Return (X, Y) of the center of cell containing provided text 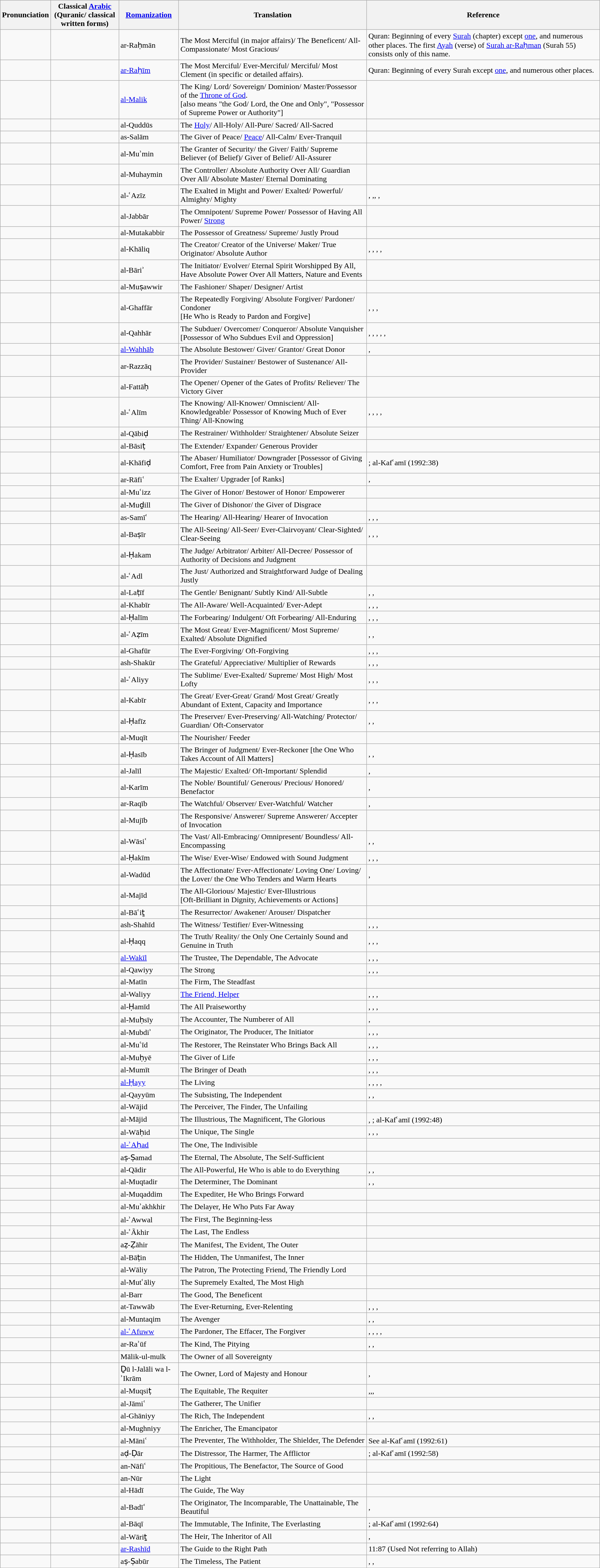
The Initiator/ Evolver/ Eternal Spirit Worshipped By All, Have Absolute Power Over All Matters, Nature and Events (272, 270)
al-Ḥakīm (149, 858)
The Controller/ Absolute Authority Over All/ Guardian Over All/ Absolute Master/ Eternal Dominating (272, 174)
Translation (272, 15)
al-Muqsiṭ (149, 1391)
al-Badīʿ (149, 1507)
The Perceiver, The Finder, The Unfailing (272, 1107)
aṣ-Ṣabūr (149, 1561)
al-Baṣīr (149, 534)
The Subsisting, The Independent (272, 1095)
; al-Kafʿamī (1992:64) (483, 1524)
al-Jabbār (149, 216)
al-Wāḥid (149, 1132)
; al-Kafʿamī (1992:38) (483, 463)
The Restrainer/ Withholder/ Straightener/ Absolute Seizer (272, 433)
al-Karīm (149, 787)
The Just/ Authorized and Straightforward Judge of Dealing Justly (272, 576)
The Possessor of Greatness/ Supreme/ Justly Proud (272, 233)
al-Wakīl (149, 958)
The Subduer/ Overcomer/ Conqueror/ Absolute Vanquisher[Possessor of Who Subdues Evil and Oppression] (272, 333)
The Friend, Helper (272, 994)
Romanization (149, 15)
Ḏū l-Jalāli wa l-ʾIkrām (149, 1374)
The Giver of Honor/ Bestower of Honor/ Empowerer (272, 492)
al-Qayyūm (149, 1095)
at-Tawwāb (149, 1307)
The Abaser/ Humiliator/ Downgrader [Possessor of Giving Comfort, Free from Pain Anxiety or Troubles] (272, 463)
The Timeless, The Patient (272, 1561)
The Resurrector/ Awakener/ Arouser/ Dispatcher (272, 912)
The Omnipotent/ Supreme Power/ Possessor of Having All Power/ Strong (272, 216)
; al-Kafʿamī (1992:58) (483, 1453)
The Determiner, The Dominant (272, 1182)
al-ʿAliyy (149, 679)
al-Waliyy (149, 994)
The Majestic/ Exalted/ Oft-Important/ Splendid (272, 771)
The Living (272, 1082)
The Expediter, He Who Brings Forward (272, 1194)
al-Ḥaqq (149, 941)
al-Ḥalīm (149, 617)
The Most Merciful/ Ever-Merciful/ Merciful/ Most Clement (in specific or detailed affairs). (272, 70)
al-Khāliq (149, 249)
The Hidden, The Unmanifest, The Inner (272, 1257)
The Preserver/ Ever-Preserving/ All-Watching/ Protector/ Guardian/ Oft-Conservator (272, 721)
al-Muʾakhkhir (149, 1207)
The Strong (272, 970)
an-Nūr (149, 1478)
al-Bāsiṭ (149, 446)
The All-Aware/ Well-Acquainted/ Ever-Adept (272, 605)
al-Ghaffār (149, 308)
The Great/ Ever-Great/ Grand/ Most Great/ Greatly Abundant of Extent, Capacity and Importance (272, 700)
ar-Raʾūf (149, 1344)
al-Jalīl (149, 771)
The Affectionate/ Ever-Affectionate/ Loving One/ Loving/ the Lover/ the One Who Tenders and Warm Hearts (272, 875)
The Opener/ Opener of the Gates of Profits/ Reliever/ The Victory Giver (272, 387)
al-Bāṭin (149, 1257)
The Giver of Peace/ Peace/ All-Calm/ Ever-Tranquil (272, 137)
al-ʿAzīz (149, 195)
The Nourisher/ Feeder (272, 738)
The Ever-Forgiving/ Oft-Forgiving (272, 651)
al-Kabīr (149, 700)
The Extender/ Expander/ Generous Provider (272, 446)
The Originator, The Producer, The Initiator (272, 1032)
ar-Rāfiʿ (149, 479)
Pronunciation (26, 15)
The Grateful/ Appreciative/ Multiplier of Rewards (272, 663)
The Patron, The Protecting Friend, The Friendly Lord (272, 1270)
al-Muʾmin (149, 154)
al-Muʿīd (149, 1045)
The Judge/ Arbitrator/ Arbiter/ All-Decree/ Possessor of Authority of Decisions and Judgment (272, 555)
The Avenger (272, 1319)
al-Ḥayy (149, 1082)
The Hearing/ All-Hearing/ Hearer of Invocation (272, 517)
The Accounter, The Numberer of All (272, 1019)
The Heir, The Inheritor of All (272, 1537)
The One, The Indivisible (272, 1145)
The Bringer of Death (272, 1070)
al-ʿAdl (149, 576)
al-Laṭīf (149, 593)
The Enricher, The Emancipator (272, 1428)
See al-Kafʿamī (1992:61) (483, 1440)
al-Mughniyy (149, 1428)
The All-Seeing/ All-Seer/ Ever-Clairvoyant/ Clear-Sighted/ Clear-Seeing (272, 534)
The Forbearing/ Indulgent/ Oft Forbearing/ All-Enduring (272, 617)
The Distressor, The Harmer, The Afflictor (272, 1453)
The Owner of all Sovereignty (272, 1357)
ar-Raḥīm (149, 70)
al-ʿAfuww (149, 1332)
al-Barr (149, 1295)
The Manifest, The Evident, The Outer (272, 1245)
al-Fattāḥ (149, 387)
Mālik-ul-mulk (149, 1357)
The Responsive/ Answerer/ Supreme Answerer/ Accepter of Invocation (272, 820)
al-Mutʿāliy (149, 1282)
al-Mumīt (149, 1070)
The Trustee, The Dependable, The Advocate (272, 958)
Reference (483, 15)
The Sublime/ Ever-Exalted/ Supreme/ Most High/ Most Lofty (272, 679)
The Most Merciful (in major affairs)/ The Beneficent/ All-Compassionate/ Most Gracious/ (272, 45)
al-Bāʿiṯ (149, 912)
al-Wadūd (149, 875)
11:87 (Used Not referring to Allah) (483, 1549)
The Equitable, The Requiter (272, 1391)
The Delayer, He Who Puts Far Away (272, 1207)
al-Qādir (149, 1170)
The Supremely Exalted, The Most High (272, 1282)
The Noble/ Bountiful/ Generous/ Precious/ Honored/ Benefactor (272, 787)
The Originator, The Incomparable, The Unattainable, The Beautiful (272, 1507)
al-Malik (149, 99)
ash-Shakūr (149, 663)
ash-Shahīd (149, 925)
The Propitious, The Benefactor, The Source of Good (272, 1466)
Classical Arabic(Quranic/ classical written forms) (85, 15)
al-Ghāniyy (149, 1416)
The Preventer, The Withholder, The Shielder, The Defender (272, 1440)
al-Muḏill (149, 505)
The Firm, The Steadfast (272, 982)
, , , , , (483, 333)
The All Praiseworthy (272, 1007)
al-Jāmiʿ (149, 1404)
The Eternal, The Absolute, The Self-Sufficient (272, 1157)
al-Muṣawwir (149, 287)
al-Hādī (149, 1490)
al-Bāriʾ (149, 270)
The Light (272, 1478)
al-ʾAḥad (149, 1145)
aḍ-Ḍār (149, 1453)
The Guide, The Way (272, 1490)
al-Muhaymin (149, 174)
The Giver of Life (272, 1057)
as-Samīʿ (149, 517)
The Gentle/ Benignant/ Subtly Kind/ All-Subtle (272, 593)
, ,, , (483, 195)
al-Qahhār (149, 333)
al-Quddūs (149, 125)
al-Muqaddim (149, 1194)
al-Ḥafīz (149, 721)
The Truth/ Reality/ the Only One Certainly Sound and Genuine in Truth (272, 941)
The Rich, The Independent (272, 1416)
ar-Raḥmān (149, 45)
al-Qābiḍ (149, 433)
al-Khabīr (149, 605)
al-Muntaqim (149, 1319)
al-ʾAwwal (149, 1219)
The Witness/ Testifier/ Ever-Witnessing (272, 925)
The Good, The Beneficent (272, 1295)
The Watchful/ Observer/ Ever-Watchful/ Watcher (272, 804)
al-Wāliy (149, 1270)
al-Ḥakam (149, 555)
The All-Powerful, He Who is able to do Everything (272, 1170)
The Guide to the Right Path (272, 1549)
The Ever-Returning, Ever-Relenting (272, 1307)
The Creator/ Creator of the Universe/ Maker/ True Originator/ Absolute Author (272, 249)
The Bringer of Judgment/ Ever-Reckoner [the One Who Takes Account of All Matters] (272, 754)
The Wise/ Ever-Wise/ Endowed with Sound Judgment (272, 858)
ar-Raqīb (149, 804)
The Fashioner/ Shaper/ Designer/ Artist (272, 287)
al-Mājid (149, 1119)
The Exalted in Might and Power/ Exalted/ Powerful/ Almighty/ Mighty (272, 195)
The Giver of Dishonor/ the Giver of Disgrace (272, 505)
al-Muqīt (149, 738)
The Repeatedly Forgiving/ Absolute Forgiver/ Pardoner/ Condoner[He Who is Ready to Pardon and Forgive] (272, 308)
as-Salām (149, 137)
The Gatherer, The Unifier (272, 1404)
The First, The Beginning-less (272, 1219)
al-ʾÃkhir (149, 1232)
al-Wahhāb (149, 350)
The Provider/ Sustainer/ Bestower of Sustenance/ All-Provider (272, 366)
al-Wāsiʿ (149, 841)
aẓ-Ẓāhir (149, 1245)
an-Nāfiʿ (149, 1466)
The Last, The Endless (272, 1232)
The Holy/ All-Holy/ All-Pure/ Sacred/ All-Sacred (272, 125)
al-Ḥasīb (149, 754)
al-Majīd (149, 895)
al-Khāfiḍ (149, 463)
al-Qawiyy (149, 970)
The Owner, Lord of Majesty and Honour (272, 1374)
The Knowing/ All-Knower/ Omniscient/ All-Knowledgeable/ Possessor of Knowing Much of Ever Thing/ All-Knowing (272, 412)
The Restorer, The Reinstater Who Brings Back All (272, 1045)
al-ʿAlīm (149, 412)
The Immutable, The Infinite, The Everlasting (272, 1524)
The Illustrious, The Magnificent, The Glorious (272, 1119)
, ; al-Kafʿamī (1992:48) (483, 1119)
The Exalter/ Upgrader [of Ranks] (272, 479)
al-Mutakabbir (149, 233)
al-Ḥamīd (149, 1007)
al-Matīn (149, 982)
The Pardoner, The Effacer, The Forgiver (272, 1332)
The Vast/ All-Embracing/ Omnipresent/ Boundless/ All-Encompassing (272, 841)
al-Wājid (149, 1107)
The Most Great/ Ever-Magnificent/ Most Supreme/ Exalted/ Absolute Dignified (272, 634)
al-Māniʿ (149, 1440)
aṣ-Ṣamad (149, 1157)
The Kind, The Pitying (272, 1344)
The Unique, The Single (272, 1132)
al-Muʿizz (149, 492)
Quran: Beginning of every Surah except one, and numerous other places. (483, 70)
al-Muḥsīy (149, 1019)
al-Bāqī (149, 1524)
al-Ghafūr (149, 651)
The All-Glorious/ Majestic/ Ever-Illustrious[Oft-Brilliant in Dignity, Achievements or Actions] (272, 895)
al-ʿAẓīm (149, 634)
The Granter of Security/ the Giver/ Faith/ Supreme Believer (of Belief)/ Giver of Belief/ All-Assurer (272, 154)
al-Muḥyē (149, 1057)
ar-Rashīd (149, 1549)
ar-Razzāq (149, 366)
al-Mujīb (149, 820)
The Absolute Bestower/ Giver/ Grantor/ Great Donor (272, 350)
,,, (483, 1391)
al-Wāriṯ (149, 1537)
al-Mubdiʾ (149, 1032)
al-Muqtadir (149, 1182)
